Return the [X, Y] coordinate for the center point of the cell that contains the specified text.  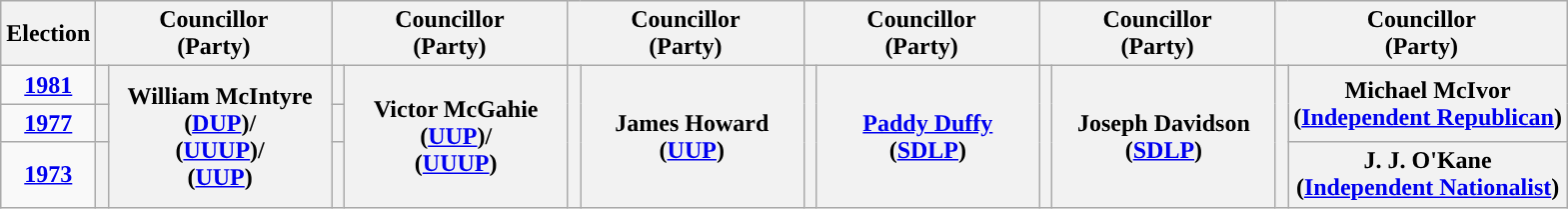
Election [48, 34]
1973 [48, 174]
Michael McIvor (Independent Republican) [1428, 104]
Paddy Duffy (SDLP) [928, 136]
William McIntyre (DUP)/ (UUUP)/ (UUP) [220, 136]
James Howard (UUP) [692, 136]
Joseph Davidson (SDLP) [1164, 136]
Victor McGahie (UUP)/ (UUUP) [456, 136]
J. J. O'Kane (Independent Nationalist) [1428, 174]
1977 [48, 123]
1981 [48, 85]
